Identify which cell holds the provided text, then report its (X, Y) central coordinate. 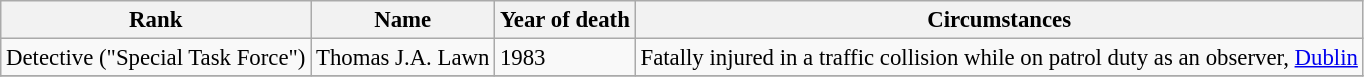
Year of death (566, 20)
Detective ("Special Task Force") (156, 58)
1983 (566, 58)
Name (403, 20)
Thomas J.A. Lawn (403, 58)
Rank (156, 20)
Fatally injured in a traffic collision while on patrol duty as an observer, Dublin (999, 58)
Circumstances (999, 20)
